Extract the (X, Y) coordinate from the center of the cell holding the provided text.  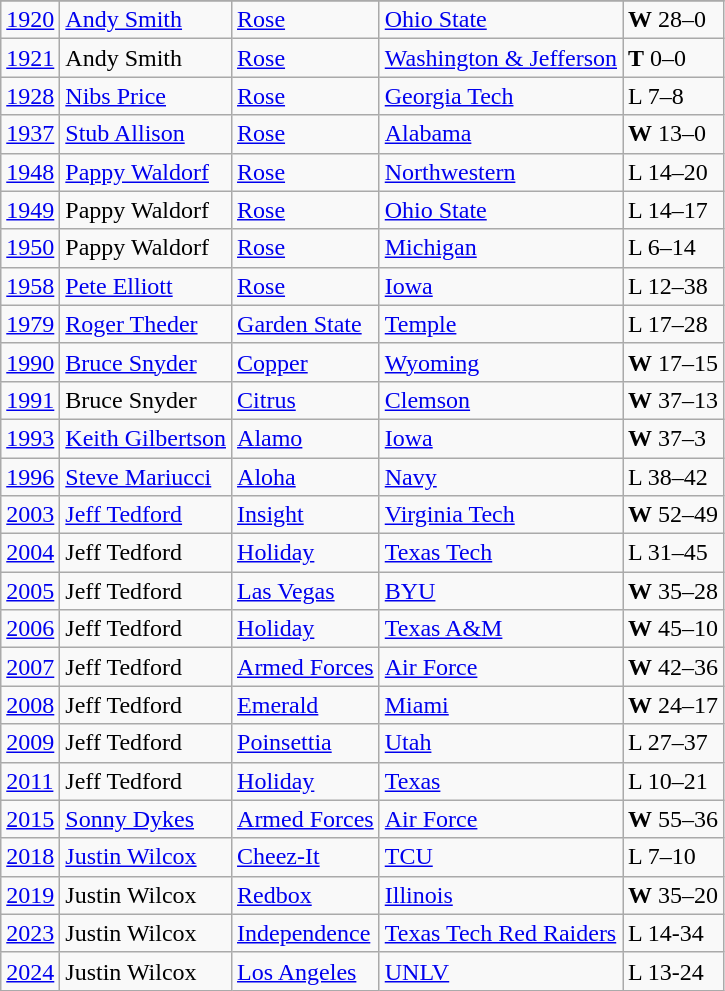
L 14–20 (674, 172)
W 24–17 (674, 705)
Illinois (500, 895)
W 42–36 (674, 667)
2018 (30, 857)
Utah (500, 743)
W 55–36 (674, 819)
L 14-34 (674, 933)
TCU (500, 857)
Cheez-It (306, 857)
L 14–17 (674, 210)
W 13–0 (674, 134)
Wyoming (500, 362)
UNLV (500, 971)
2006 (30, 629)
Pete Elliott (146, 286)
Washington & Jefferson (500, 58)
1920 (30, 20)
2003 (30, 515)
Copper (306, 362)
Navy (500, 477)
W 28–0 (674, 20)
L 10–21 (674, 781)
Texas Tech (500, 553)
1996 (30, 477)
Insight (306, 515)
W 37–3 (674, 438)
Emerald (306, 705)
1950 (30, 248)
Texas (500, 781)
Poinsettia (306, 743)
1928 (30, 96)
Roger Theder (146, 324)
Texas Tech Red Raiders (500, 933)
2007 (30, 667)
1958 (30, 286)
2009 (30, 743)
1993 (30, 438)
Nibs Price (146, 96)
2004 (30, 553)
Los Angeles (306, 971)
2011 (30, 781)
Stub Allison (146, 134)
1949 (30, 210)
Citrus (306, 400)
BYU (500, 591)
L 13-24 (674, 971)
T 0–0 (674, 58)
2024 (30, 971)
W 35–20 (674, 895)
1937 (30, 134)
1979 (30, 324)
Sonny Dykes (146, 819)
Alamo (306, 438)
2008 (30, 705)
2023 (30, 933)
Independence (306, 933)
Las Vegas (306, 591)
1948 (30, 172)
1921 (30, 58)
Texas A&M (500, 629)
Michigan (500, 248)
L 38–42 (674, 477)
Northwestern (500, 172)
2015 (30, 819)
W 17–15 (674, 362)
L 27–37 (674, 743)
Alabama (500, 134)
Steve Mariucci (146, 477)
Keith Gilbertson (146, 438)
L 12–38 (674, 286)
W 52–49 (674, 515)
Virginia Tech (500, 515)
1990 (30, 362)
Georgia Tech (500, 96)
L 17–28 (674, 324)
Clemson (500, 400)
L 31–45 (674, 553)
Redbox (306, 895)
L 7–10 (674, 857)
2005 (30, 591)
2019 (30, 895)
L 6–14 (674, 248)
W 35–28 (674, 591)
Aloha (306, 477)
W 45–10 (674, 629)
Garden State (306, 324)
Temple (500, 324)
1991 (30, 400)
W 37–13 (674, 400)
L 7–8 (674, 96)
Miami (500, 705)
